Identify which cell holds the provided text, then report its (X, Y) central coordinate. 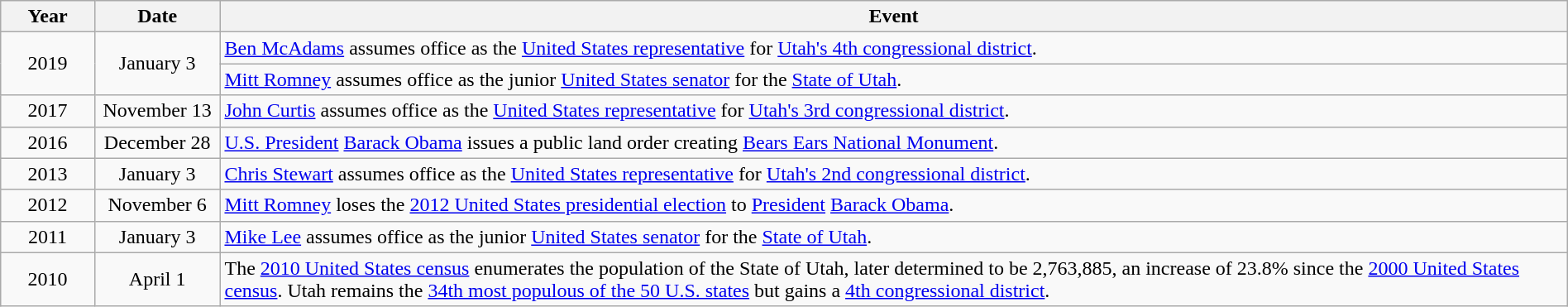
John Curtis assumes office as the United States representative for Utah's 3rd congressional district. (893, 111)
Mike Lee assumes office as the junior United States senator for the State of Utah. (893, 237)
Chris Stewart assumes office as the United States representative for Utah's 2nd congressional district. (893, 174)
2016 (48, 142)
November 13 (157, 111)
Mitt Romney assumes office as the junior United States senator for the State of Utah. (893, 79)
2017 (48, 111)
Event (893, 17)
U.S. President Barack Obama issues a public land order creating Bears Ears National Monument. (893, 142)
2011 (48, 237)
April 1 (157, 280)
Date (157, 17)
2013 (48, 174)
December 28 (157, 142)
Ben McAdams assumes office as the United States representative for Utah's 4th congressional district. (893, 48)
2019 (48, 64)
2010 (48, 280)
Year (48, 17)
2012 (48, 205)
November 6 (157, 205)
Mitt Romney loses the 2012 United States presidential election to President Barack Obama. (893, 205)
